Provide the (X, Y) coordinate of the cell's center where the given text is located.  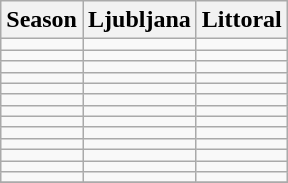
Littoral (242, 20)
Ljubljana (139, 20)
Season (42, 20)
